Identify which cell holds the provided text, then report its (X, Y) central coordinate. 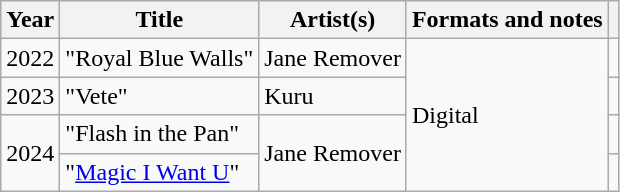
Kuru (333, 96)
2024 (30, 153)
2022 (30, 58)
"Flash in the Pan" (160, 134)
"Vete" (160, 96)
Year (30, 20)
Digital (507, 115)
Formats and notes (507, 20)
Artist(s) (333, 20)
"Magic I Want U" (160, 172)
"Royal Blue Walls" (160, 58)
2023 (30, 96)
Title (160, 20)
